Search for the cell housing the specified text and yield its [x, y] center coordinate. 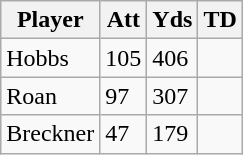
Hobbs [50, 58]
105 [124, 58]
Yds [172, 20]
Att [124, 20]
Roan [50, 96]
Breckner [50, 134]
179 [172, 134]
Player [50, 20]
47 [124, 134]
97 [124, 96]
307 [172, 96]
TD [220, 20]
406 [172, 58]
